Return the [x, y] coordinate for the center point of the cell that contains the specified text.  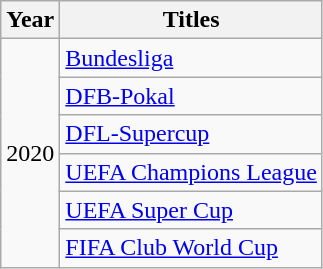
Titles [192, 20]
Year [30, 20]
FIFA Club World Cup [192, 248]
Bundesliga [192, 58]
UEFA Champions League [192, 172]
DFB-Pokal [192, 96]
UEFA Super Cup [192, 210]
DFL-Supercup [192, 134]
2020 [30, 153]
